Search for the cell housing the specified text and yield its (X, Y) center coordinate. 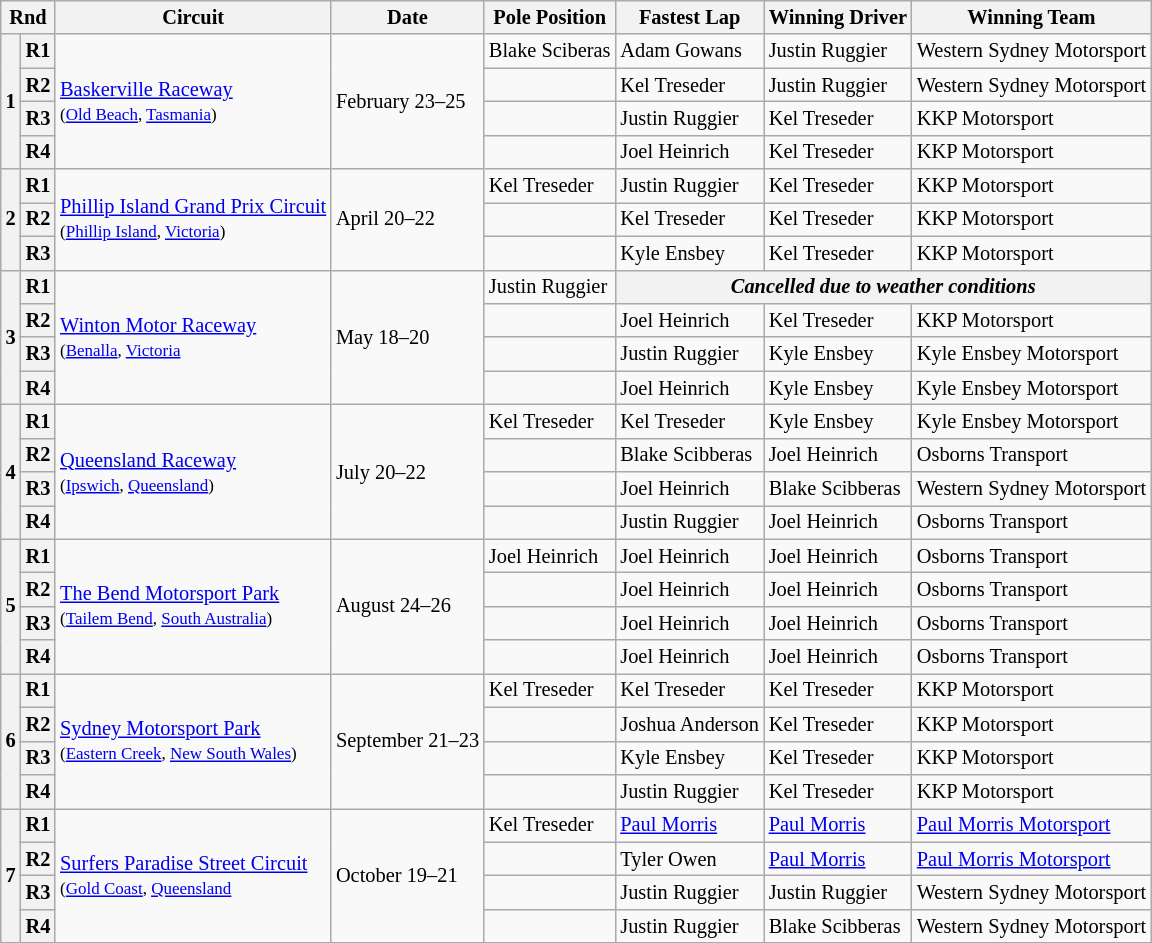
1 (11, 102)
September 21–23 (408, 740)
2 (11, 220)
August 24–26 (408, 606)
The Bend Motorsport Park(Tailem Bend, South Australia) (193, 606)
May 18–20 (408, 338)
Pole Position (550, 17)
Winton Motor Raceway(Benalla, Victoria (193, 338)
Winning Driver (838, 17)
Tyler Owen (689, 859)
April 20–22 (408, 220)
February 23–25 (408, 102)
October 19–21 (408, 876)
Phillip Island Grand Prix Circuit(Phillip Island, Victoria) (193, 220)
Sydney Motorsport Park(Eastern Creek, New South Wales) (193, 740)
Winning Team (1032, 17)
Surfers Paradise Street Circuit(Gold Coast, Queensland (193, 876)
3 (11, 338)
5 (11, 606)
Cancelled due to weather conditions (883, 287)
Baskerville Raceway(Old Beach, Tasmania) (193, 102)
Adam Gowans (689, 51)
7 (11, 876)
4 (11, 472)
Date (408, 17)
Fastest Lap (689, 17)
Queensland Raceway(Ipswich, Queensland) (193, 472)
Circuit (193, 17)
Rnd (28, 17)
6 (11, 740)
Blake Sciberas (550, 51)
July 20–22 (408, 472)
Joshua Anderson (689, 724)
